Determine the (X, Y) coordinate at the center of the cell enclosing the given text.  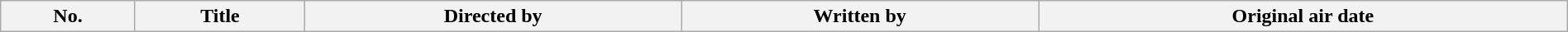
Title (220, 16)
No. (68, 16)
Original air date (1303, 16)
Written by (860, 16)
Directed by (493, 16)
